For the text-containing cell, return its midpoint in [X, Y] coordinate format. 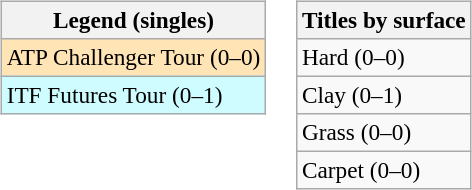
ATP Challenger Tour (0–0) [133, 57]
Titles by surface [384, 20]
ITF Futures Tour (0–1) [133, 95]
Clay (0–1) [384, 95]
Legend (singles) [133, 20]
Grass (0–0) [384, 133]
Carpet (0–0) [384, 171]
Hard (0–0) [384, 57]
